Locate the cell with the specified text and output its (x, y) center coordinate. 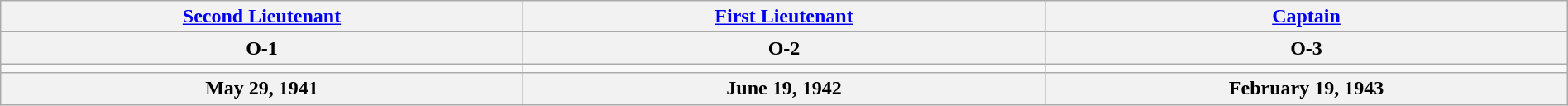
Second Lieutenant (262, 17)
June 19, 1942 (784, 89)
February 19, 1943 (1307, 89)
May 29, 1941 (262, 89)
O-1 (262, 48)
First Lieutenant (784, 17)
Captain (1307, 17)
O-3 (1307, 48)
O-2 (784, 48)
